From the cell containing the given text, extract its center point as (x, y) coordinate. 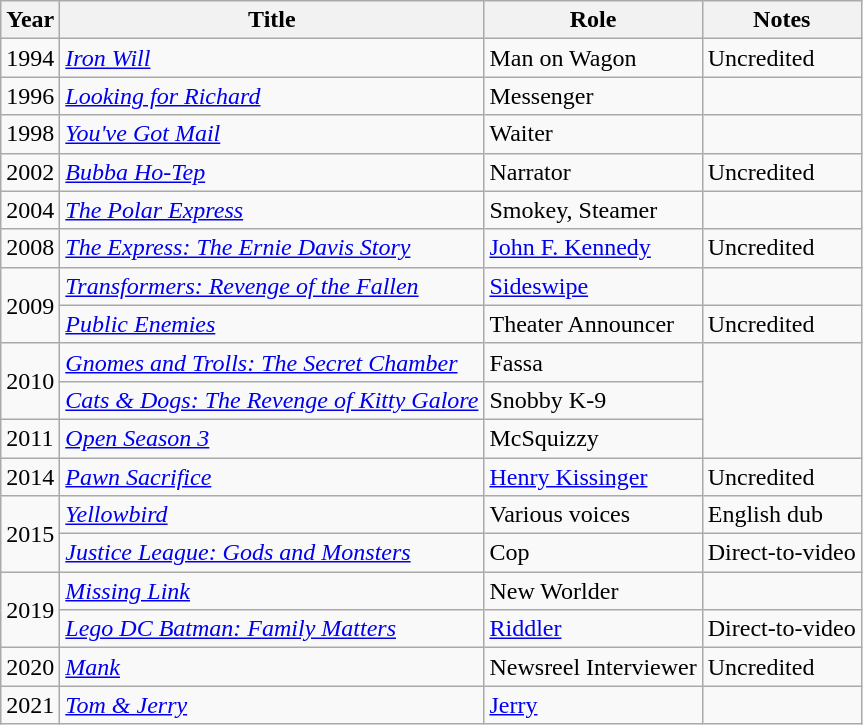
2010 (30, 381)
Iron Will (272, 58)
2002 (30, 172)
Lego DC Batman: Family Matters (272, 629)
1994 (30, 58)
Missing Link (272, 591)
Justice League: Gods and Monsters (272, 553)
Public Enemies (272, 324)
McSquizzy (593, 438)
Bubba Ho-Tep (272, 172)
Narrator (593, 172)
Year (30, 20)
2014 (30, 477)
Snobby K-9 (593, 400)
Cats & Dogs: The Revenge of Kitty Galore (272, 400)
Fassa (593, 362)
2021 (30, 705)
2008 (30, 248)
Jerry (593, 705)
Looking for Richard (272, 96)
Role (593, 20)
2019 (30, 610)
Messenger (593, 96)
Newsreel Interviewer (593, 667)
Various voices (593, 515)
Tom & Jerry (272, 705)
Yellowbird (272, 515)
1998 (30, 134)
2009 (30, 305)
1996 (30, 96)
Cop (593, 553)
2020 (30, 667)
Gnomes and Trolls: The Secret Chamber (272, 362)
Theater Announcer (593, 324)
Notes (782, 20)
The Express: The Ernie Davis Story (272, 248)
Man on Wagon (593, 58)
Henry Kissinger (593, 477)
Smokey, Steamer (593, 210)
English dub (782, 515)
2004 (30, 210)
New Worlder (593, 591)
Transformers: Revenge of the Fallen (272, 286)
Mank (272, 667)
The Polar Express (272, 210)
Open Season 3 (272, 438)
2011 (30, 438)
Riddler (593, 629)
Waiter (593, 134)
2015 (30, 534)
You've Got Mail (272, 134)
Title (272, 20)
Pawn Sacrifice (272, 477)
John F. Kennedy (593, 248)
Sideswipe (593, 286)
